From the cell containing the given text, extract its center point as (X, Y) coordinate. 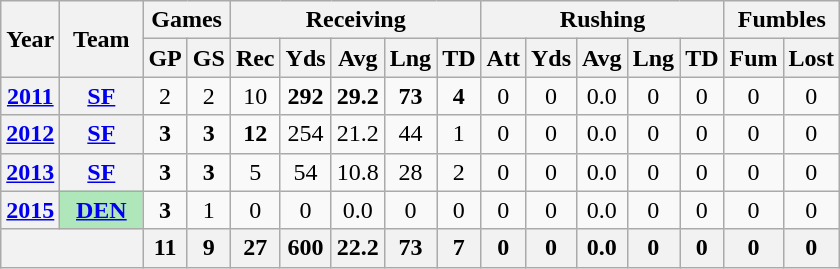
4 (459, 96)
Year (30, 39)
Rec (255, 58)
Rushing (602, 20)
10.8 (358, 172)
22.2 (358, 248)
Games (186, 20)
Team (102, 39)
21.2 (358, 134)
54 (306, 172)
2011 (30, 96)
Fumbles (782, 20)
GS (208, 58)
11 (165, 248)
5 (255, 172)
2015 (30, 210)
28 (410, 172)
254 (306, 134)
9 (208, 248)
7 (459, 248)
2013 (30, 172)
600 (306, 248)
2012 (30, 134)
Fum (754, 58)
Receiving (356, 20)
12 (255, 134)
Lost (811, 58)
Att (503, 58)
27 (255, 248)
DEN (102, 210)
292 (306, 96)
GP (165, 58)
44 (410, 134)
29.2 (358, 96)
10 (255, 96)
